Determine the [x, y] coordinate at the center of the cell enclosing the given text.  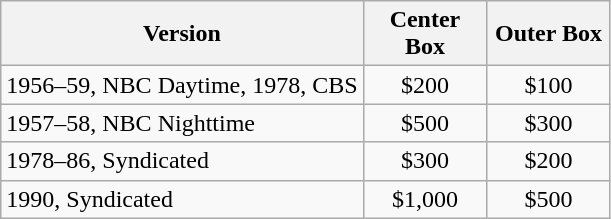
Center Box [425, 34]
1956–59, NBC Daytime, 1978, CBS [182, 85]
1957–58, NBC Nighttime [182, 123]
$100 [549, 85]
1990, Syndicated [182, 199]
Version [182, 34]
$1,000 [425, 199]
1978–86, Syndicated [182, 161]
Outer Box [549, 34]
